For the text-containing cell, return its midpoint in [x, y] coordinate format. 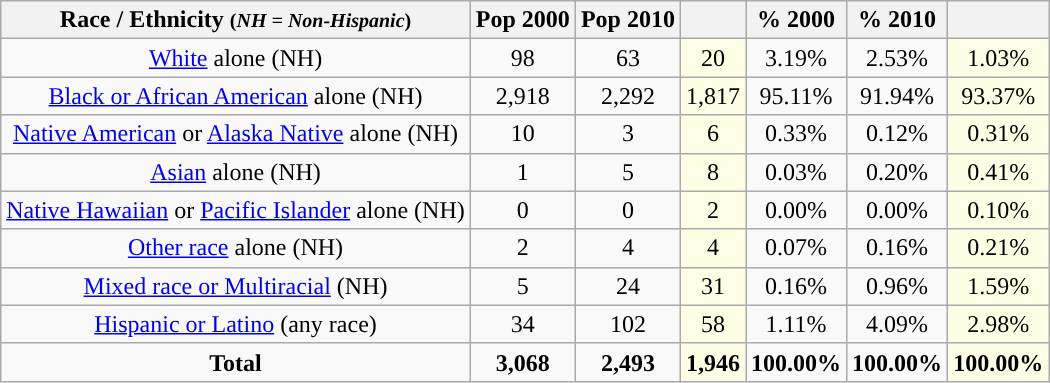
3 [628, 134]
0.21% [998, 248]
4.09% [898, 324]
1.59% [998, 286]
2,292 [628, 96]
0.12% [898, 134]
1.03% [998, 58]
20 [712, 58]
0.03% [796, 172]
2.53% [898, 58]
% 2000 [796, 20]
8 [712, 172]
Black or African American alone (NH) [236, 96]
% 2010 [898, 20]
0.07% [796, 248]
White alone (NH) [236, 58]
3.19% [796, 58]
Pop 2000 [522, 20]
0.41% [998, 172]
2,918 [522, 96]
34 [522, 324]
Race / Ethnicity (NH = Non-Hispanic) [236, 20]
98 [522, 58]
1,946 [712, 362]
Hispanic or Latino (any race) [236, 324]
Mixed race or Multiracial (NH) [236, 286]
91.94% [898, 96]
3,068 [522, 362]
10 [522, 134]
2,493 [628, 362]
1 [522, 172]
63 [628, 58]
0.20% [898, 172]
6 [712, 134]
0.10% [998, 210]
1,817 [712, 96]
Native American or Alaska Native alone (NH) [236, 134]
1.11% [796, 324]
102 [628, 324]
93.37% [998, 96]
95.11% [796, 96]
0.33% [796, 134]
31 [712, 286]
Asian alone (NH) [236, 172]
58 [712, 324]
Native Hawaiian or Pacific Islander alone (NH) [236, 210]
0.31% [998, 134]
Other race alone (NH) [236, 248]
0.96% [898, 286]
2.98% [998, 324]
Total [236, 362]
24 [628, 286]
Pop 2010 [628, 20]
